Return [x, y] of the center of cell containing provided text 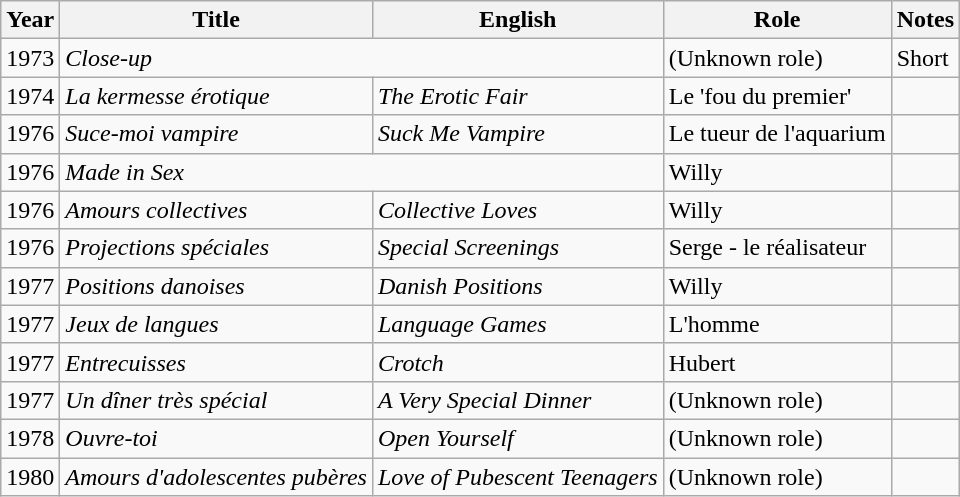
Jeux de langues [216, 324]
1978 [30, 438]
Danish Positions [518, 286]
Hubert [777, 362]
Ouvre-toi [216, 438]
Amours d'adolescentes pubères [216, 477]
Le 'fou du premier' [777, 96]
Crotch [518, 362]
Suck Me Vampire [518, 134]
Projections spéciales [216, 248]
Year [30, 20]
Le tueur de l'aquarium [777, 134]
Language Games [518, 324]
Made in Sex [362, 172]
Notes [925, 20]
1974 [30, 96]
Close-up [362, 58]
Special Screenings [518, 248]
1980 [30, 477]
Open Yourself [518, 438]
Entrecuisses [216, 362]
Suce-moi vampire [216, 134]
L'homme [777, 324]
Amours collectives [216, 210]
Un dîner très spécial [216, 400]
The Erotic Fair [518, 96]
Positions danoises [216, 286]
La kermesse érotique [216, 96]
Love of Pubescent Teenagers [518, 477]
A Very Special Dinner [518, 400]
Role [777, 20]
1973 [30, 58]
English [518, 20]
Serge - le réalisateur [777, 248]
Short [925, 58]
Collective Loves [518, 210]
Title [216, 20]
